Pinpoint the cell where the given text exists, returning its (x, y) midpoint coordinate. 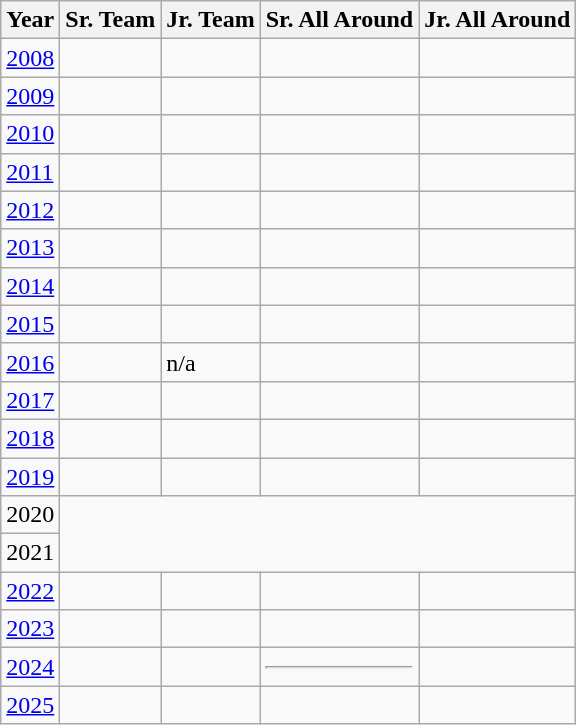
Sr. All Around (339, 20)
2020 (30, 515)
2010 (30, 134)
n/a (211, 362)
2015 (30, 324)
Jr. Team (211, 20)
2022 (30, 591)
Jr. All Around (498, 20)
2023 (30, 629)
Year (30, 20)
2011 (30, 172)
2021 (30, 553)
2017 (30, 400)
2013 (30, 248)
2018 (30, 438)
2008 (30, 58)
2019 (30, 477)
2024 (30, 667)
2014 (30, 286)
2012 (30, 210)
Sr. Team (110, 20)
2016 (30, 362)
2025 (30, 705)
2009 (30, 96)
